Provide the [X, Y] coordinate of the cell's center where the given text is located.  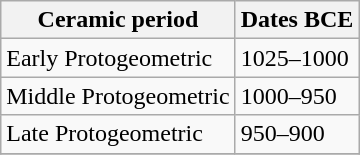
Ceramic period [118, 20]
Middle Protogeometric [118, 96]
Early Protogeometric [118, 58]
1025–1000 [297, 58]
1000–950 [297, 96]
Late Protogeometric [118, 134]
Dates BCE [297, 20]
950–900 [297, 134]
